Locate the cell with the specified text and output its (X, Y) center coordinate. 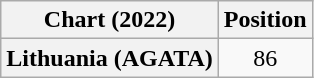
86 (265, 58)
Chart (2022) (110, 20)
Position (265, 20)
Lithuania (AGATA) (110, 58)
